Provide the [x, y] coordinate of the cell's center where the given text is located.  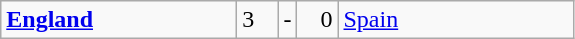
Spain [456, 20]
England [119, 20]
3 [258, 20]
- [288, 20]
0 [318, 20]
